Capture the cell that displays the provided text and extract its (X, Y) central coordinate. 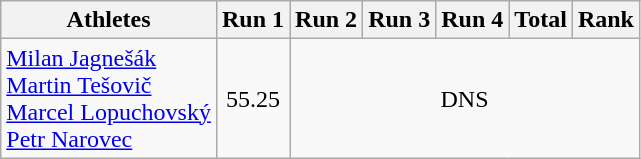
Milan JagnešákMartin TešovičMarcel LopuchovskýPetr Narovec (109, 98)
Total (541, 20)
Run 4 (472, 20)
Athletes (109, 20)
Run 1 (252, 20)
Rank (606, 20)
55.25 (252, 98)
DNS (465, 98)
Run 3 (400, 20)
Run 2 (326, 20)
